Search for the cell housing the specified text and yield its [X, Y] center coordinate. 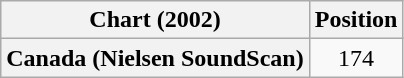
Chart (2002) [155, 20]
Canada (Nielsen SoundScan) [155, 58]
174 [356, 58]
Position [356, 20]
